Return the (X, Y) coordinate for the center point of the cell that contains the specified text.  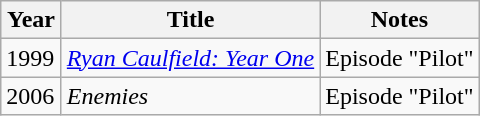
Title (190, 20)
Enemies (190, 96)
2006 (32, 96)
Notes (400, 20)
1999 (32, 58)
Ryan Caulfield: Year One (190, 58)
Year (32, 20)
